Return the (x, y) coordinate for the center point of the cell that contains the specified text.  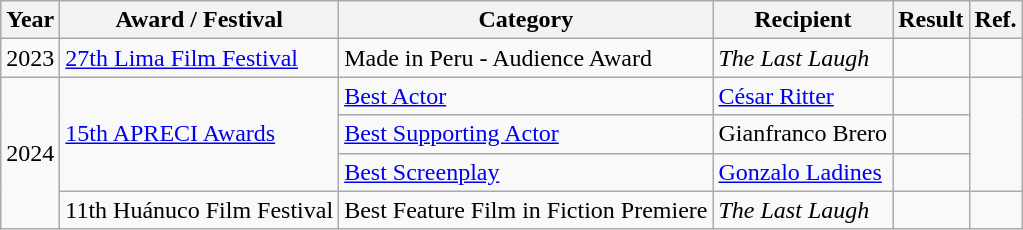
Result (931, 20)
27th Lima Film Festival (200, 58)
Made in Peru - Audience Award (526, 58)
Recipient (803, 20)
Gianfranco Brero (803, 134)
Gonzalo Ladines (803, 172)
Year (30, 20)
2023 (30, 58)
Best Supporting Actor (526, 134)
Best Actor (526, 96)
Award / Festival (200, 20)
César Ritter (803, 96)
Best Feature Film in Fiction Premiere (526, 210)
Category (526, 20)
15th APRECI Awards (200, 134)
2024 (30, 153)
Best Screenplay (526, 172)
Ref. (996, 20)
11th Huánuco Film Festival (200, 210)
